From the cell containing the given text, extract its center point as [x, y] coordinate. 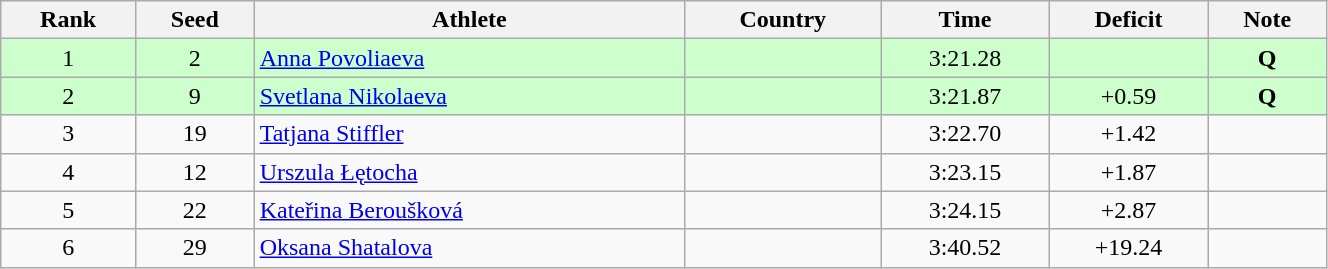
5 [68, 210]
+1.87 [1128, 172]
Country [783, 20]
3:21.28 [965, 58]
6 [68, 248]
3:23.15 [965, 172]
Kateřina Beroušková [469, 210]
+0.59 [1128, 96]
3:40.52 [965, 248]
+19.24 [1128, 248]
Svetlana Nikolaeva [469, 96]
+2.87 [1128, 210]
4 [68, 172]
Rank [68, 20]
9 [196, 96]
29 [196, 248]
Anna Povoliaeva [469, 58]
Note [1268, 20]
12 [196, 172]
3:24.15 [965, 210]
+1.42 [1128, 134]
Tatjana Stiffler [469, 134]
19 [196, 134]
1 [68, 58]
Athlete [469, 20]
3:22.70 [965, 134]
Time [965, 20]
3:21.87 [965, 96]
Urszula Łętocha [469, 172]
Oksana Shatalova [469, 248]
Seed [196, 20]
Deficit [1128, 20]
22 [196, 210]
3 [68, 134]
